Pinpoint the cell where the given text exists, returning its [X, Y] midpoint coordinate. 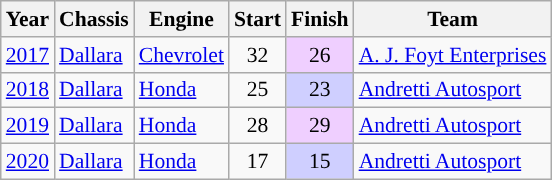
Chassis [94, 19]
Team [453, 19]
29 [320, 126]
Finish [320, 19]
25 [258, 90]
32 [258, 55]
17 [258, 162]
Year [28, 19]
A. J. Foyt Enterprises [453, 55]
15 [320, 162]
26 [320, 55]
Start [258, 19]
2019 [28, 126]
23 [320, 90]
2018 [28, 90]
2017 [28, 55]
Engine [182, 19]
2020 [28, 162]
Chevrolet [182, 55]
28 [258, 126]
